Provide the (x, y) coordinate of the cell's center where the given text is located.  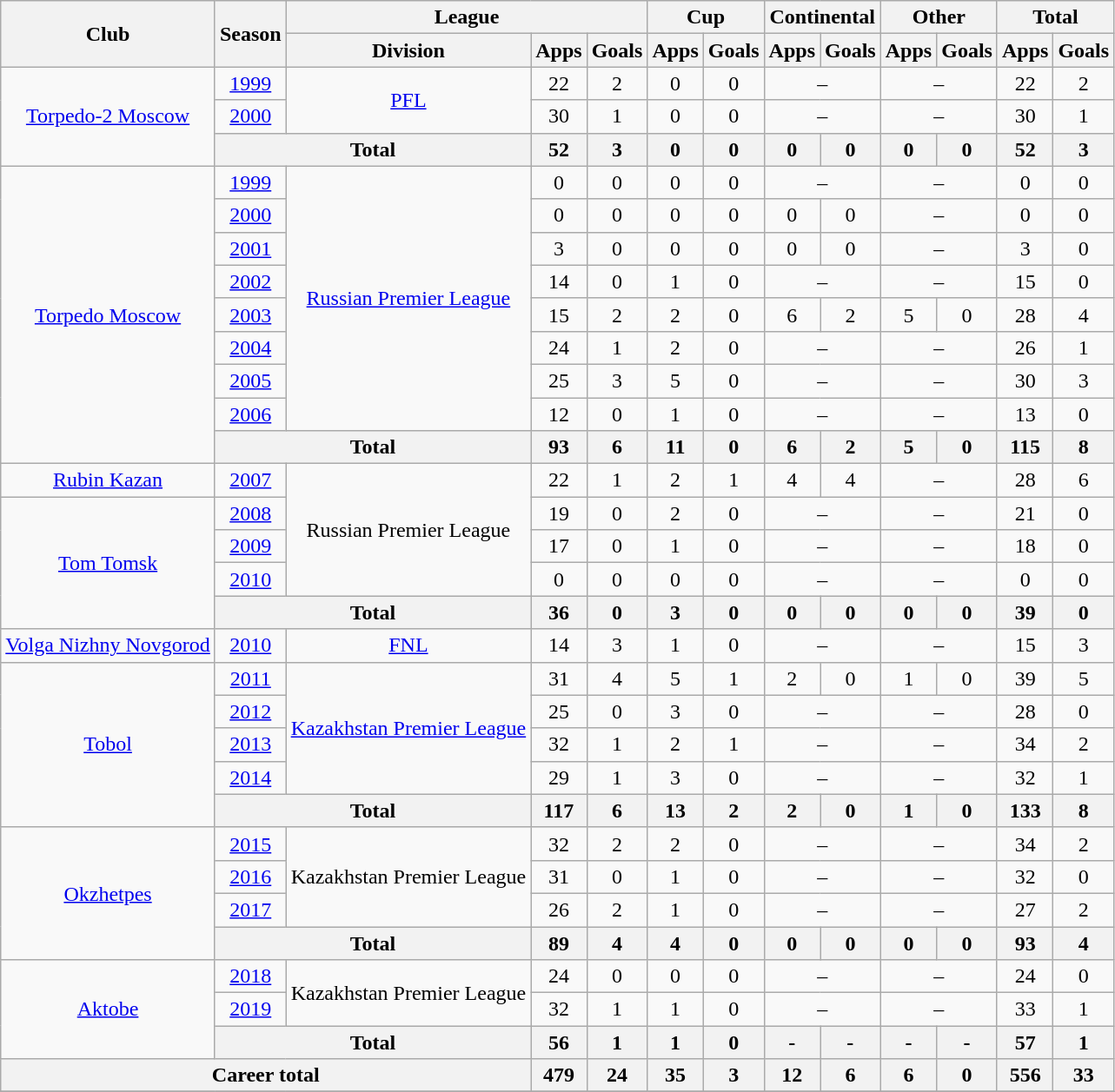
2013 (250, 745)
115 (1025, 447)
19 (559, 513)
2016 (250, 877)
2017 (250, 910)
2006 (250, 414)
Cup (706, 17)
2002 (250, 281)
2019 (250, 1009)
89 (559, 943)
57 (1025, 1042)
35 (675, 1075)
21 (1025, 513)
2018 (250, 976)
11 (675, 447)
Tobol (108, 745)
27 (1025, 910)
133 (1025, 811)
2015 (250, 844)
2003 (250, 314)
2012 (250, 711)
117 (559, 811)
Season (250, 34)
2008 (250, 513)
FNL (408, 645)
Aktobe (108, 1009)
Division (408, 50)
Other (939, 17)
36 (559, 612)
Torpedo Moscow (108, 314)
2004 (250, 347)
556 (1025, 1075)
2007 (250, 480)
18 (1025, 546)
PFL (408, 100)
Rubin Kazan (108, 480)
479 (559, 1075)
Career total (266, 1075)
29 (559, 778)
2009 (250, 546)
Club (108, 34)
Continental (822, 17)
2014 (250, 778)
Torpedo-2 Moscow (108, 116)
2005 (250, 381)
League (467, 17)
Volga Nizhny Novgorod (108, 645)
17 (559, 546)
2001 (250, 248)
56 (559, 1042)
Okzhetpes (108, 893)
Tom Tomsk (108, 563)
2011 (250, 678)
